Return [x, y] of the center of cell containing provided text 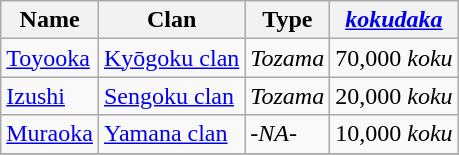
Clan [171, 20]
kokudaka [394, 20]
Toyooka [50, 58]
Yamana clan [171, 134]
Kyōgoku clan [171, 58]
Type [288, 20]
-NA- [288, 134]
Izushi [50, 96]
20,000 koku [394, 96]
70,000 koku [394, 58]
Name [50, 20]
10,000 koku [394, 134]
Muraoka [50, 134]
Sengoku clan [171, 96]
